Detect which cell encompasses the target text, then output its (X, Y) center coordinate. 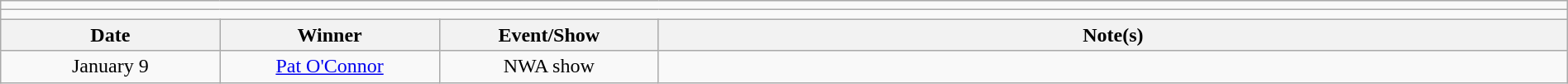
Winner (329, 35)
January 9 (111, 67)
Event/Show (549, 35)
NWA show (549, 67)
Pat O'Connor (329, 67)
Date (111, 35)
Note(s) (1113, 35)
